Pinpoint the cell where the given text exists, returning its (x, y) midpoint coordinate. 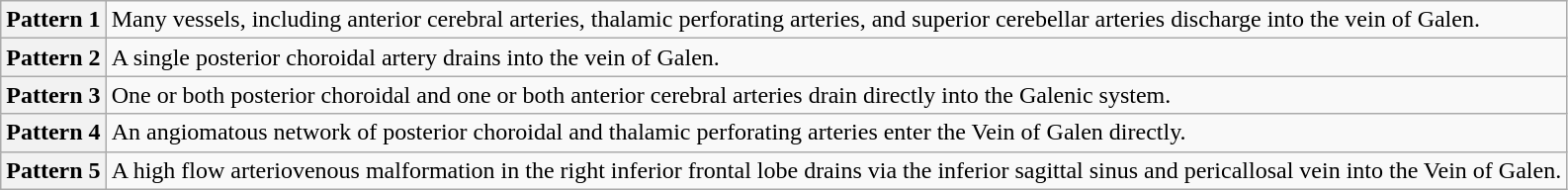
Pattern 4 (53, 133)
Pattern 3 (53, 95)
A single posterior choroidal artery drains into the vein of Galen. (836, 57)
Many vessels, including anterior cerebral arteries, thalamic perforating arteries, and superior cerebellar arteries discharge into the vein of Galen. (836, 20)
An angiomatous network of posterior choroidal and thalamic perforating arteries enter the Vein of Galen directly. (836, 133)
Pattern 5 (53, 170)
One or both posterior choroidal and one or both anterior cerebral arteries drain directly into the Galenic system. (836, 95)
Pattern 2 (53, 57)
Pattern 1 (53, 20)
